Identify which cell holds the provided text, then report its (x, y) central coordinate. 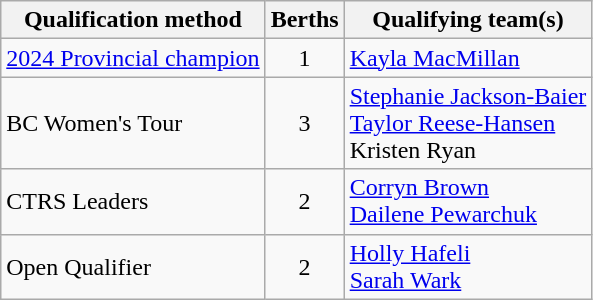
BC Women's Tour (133, 123)
Holly Hafeli Sarah Wark (468, 266)
Kayla MacMillan (468, 58)
Stephanie Jackson-Baier Taylor Reese-Hansen Kristen Ryan (468, 123)
Berths (304, 20)
Corryn Brown Dailene Pewarchuk (468, 202)
Qualifying team(s) (468, 20)
2024 Provincial champion (133, 58)
CTRS Leaders (133, 202)
3 (304, 123)
Open Qualifier (133, 266)
Qualification method (133, 20)
1 (304, 58)
